Extract the (x, y) coordinate from the center of the cell holding the provided text.  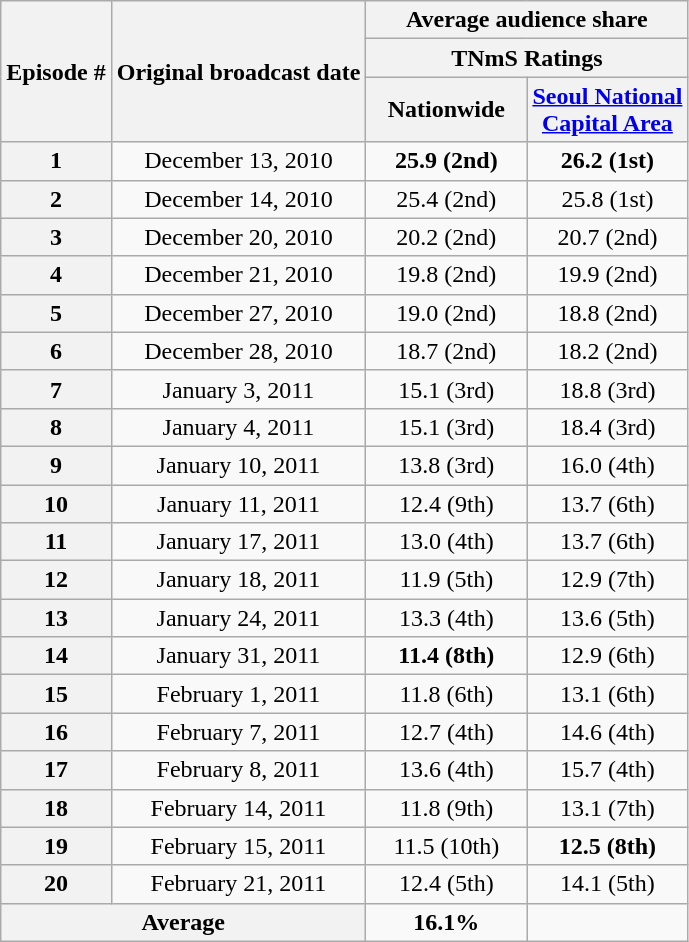
TNmS Ratings (527, 58)
13.6 (5th) (608, 618)
11.8 (9th) (446, 808)
12.9 (6th) (608, 656)
12.4 (5th) (446, 884)
January 24, 2011 (238, 618)
14.1 (5th) (608, 884)
January 11, 2011 (238, 503)
12.7 (4th) (446, 732)
18 (56, 808)
December 20, 2010 (238, 237)
11 (56, 542)
16.0 (4th) (608, 465)
19.8 (2nd) (446, 275)
Average (184, 922)
Seoul National Capital Area (608, 110)
8 (56, 427)
13.6 (4th) (446, 770)
January 4, 2011 (238, 427)
13.0 (4th) (446, 542)
1 (56, 161)
12.9 (7th) (608, 580)
26.2 (1st) (608, 161)
January 10, 2011 (238, 465)
11.5 (10th) (446, 846)
December 14, 2010 (238, 199)
18.4 (3rd) (608, 427)
12 (56, 580)
January 31, 2011 (238, 656)
13.8 (3rd) (446, 465)
Average audience share (527, 20)
10 (56, 503)
13 (56, 618)
6 (56, 351)
Original broadcast date (238, 72)
14 (56, 656)
18.8 (2nd) (608, 313)
12.5 (8th) (608, 846)
14.6 (4th) (608, 732)
19.9 (2nd) (608, 275)
February 14, 2011 (238, 808)
Nationwide (446, 110)
11.9 (5th) (446, 580)
11.8 (6th) (446, 694)
December 28, 2010 (238, 351)
February 21, 2011 (238, 884)
15.7 (4th) (608, 770)
February 8, 2011 (238, 770)
18.2 (2nd) (608, 351)
15 (56, 694)
25.8 (1st) (608, 199)
20 (56, 884)
19 (56, 846)
12.4 (9th) (446, 503)
13.1 (6th) (608, 694)
5 (56, 313)
20.7 (2nd) (608, 237)
Episode # (56, 72)
February 7, 2011 (238, 732)
December 21, 2010 (238, 275)
9 (56, 465)
7 (56, 389)
December 13, 2010 (238, 161)
18.8 (3rd) (608, 389)
February 1, 2011 (238, 694)
4 (56, 275)
19.0 (2nd) (446, 313)
13.1 (7th) (608, 808)
February 15, 2011 (238, 846)
16 (56, 732)
January 3, 2011 (238, 389)
20.2 (2nd) (446, 237)
December 27, 2010 (238, 313)
25.4 (2nd) (446, 199)
17 (56, 770)
2 (56, 199)
January 17, 2011 (238, 542)
11.4 (8th) (446, 656)
January 18, 2011 (238, 580)
25.9 (2nd) (446, 161)
16.1% (446, 922)
18.7 (2nd) (446, 351)
13.3 (4th) (446, 618)
3 (56, 237)
